Search for the cell housing the specified text and yield its [X, Y] center coordinate. 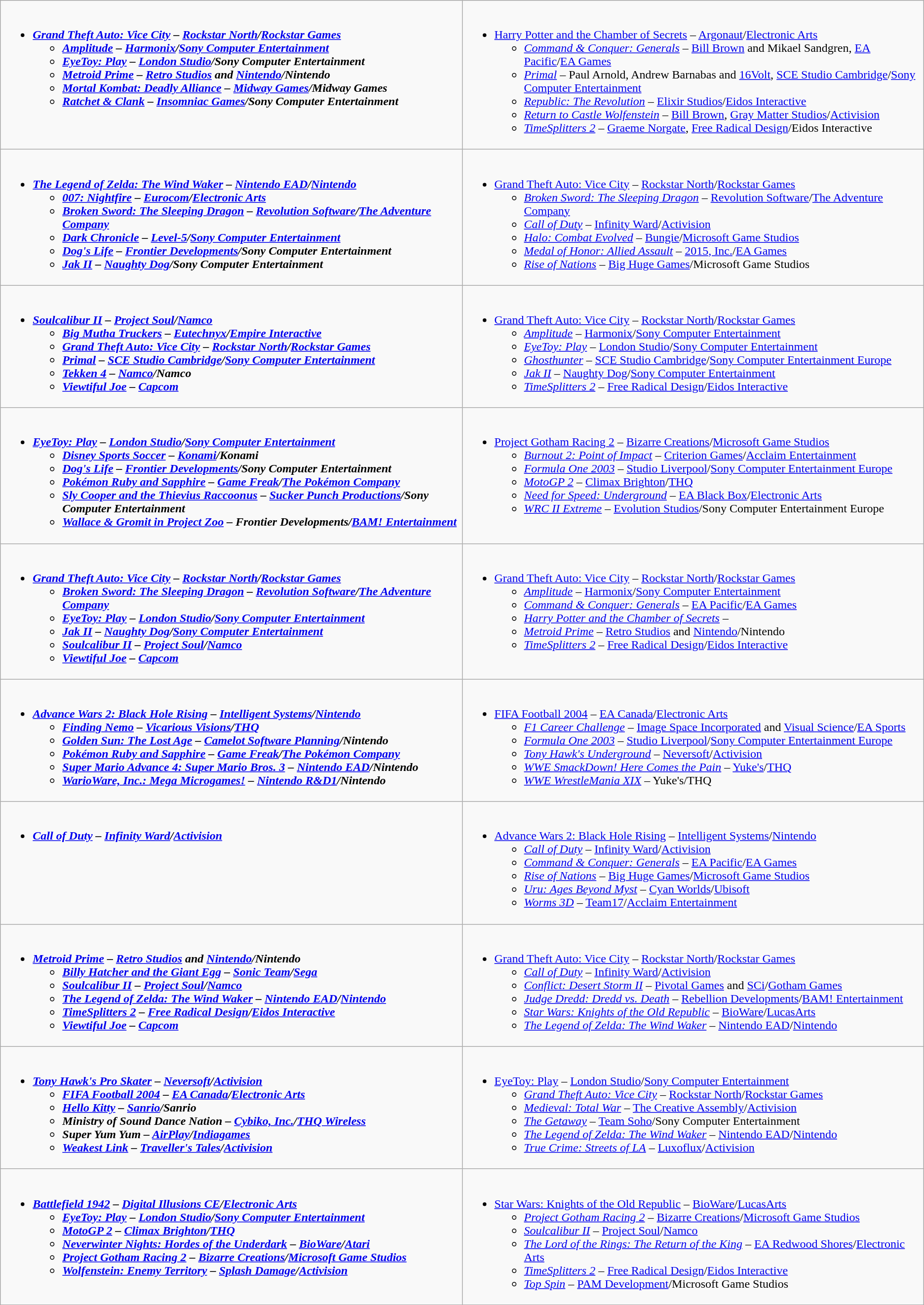
Call of Duty – Infinity Ward/Activision [231, 863]
